Provide the [X, Y] coordinate of the cell's center where the given text is located.  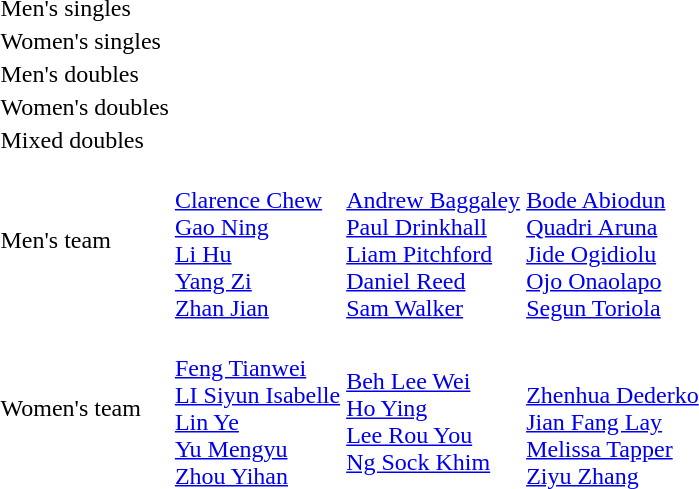
Clarence ChewGao NingLi HuYang ZiZhan Jian [257, 240]
Andrew BaggaleyPaul DrinkhallLiam PitchfordDaniel ReedSam Walker [434, 240]
